Provide the (x, y) coordinate of the cell's center where the given text is located.  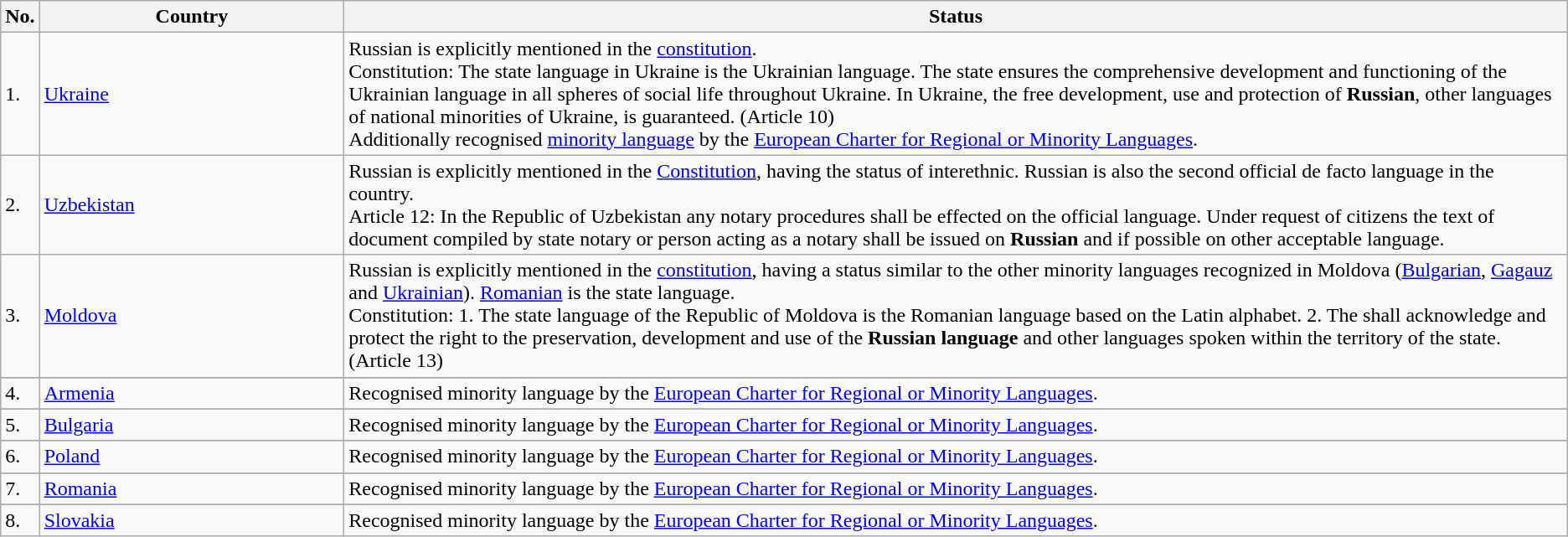
Bulgaria (192, 425)
Armenia (192, 393)
Romania (192, 488)
5. (20, 425)
No. (20, 17)
7. (20, 488)
Status (957, 17)
Uzbekistan (192, 204)
Country (192, 17)
1. (20, 94)
Slovakia (192, 520)
8. (20, 520)
4. (20, 393)
2. (20, 204)
6. (20, 457)
Poland (192, 457)
Ukraine (192, 94)
3. (20, 316)
Moldova (192, 316)
